Scan for the cell matching the given text and deliver its (x, y) coordinate at center. 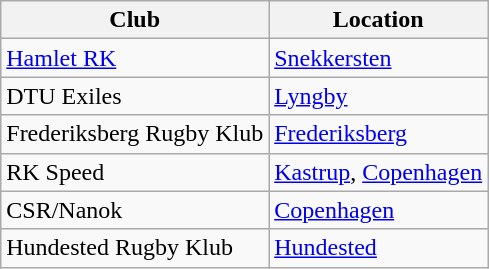
CSR/Nanok (135, 210)
Club (135, 20)
Hundested (378, 248)
RK Speed (135, 172)
Frederiksberg (378, 134)
Copenhagen (378, 210)
Location (378, 20)
DTU Exiles (135, 96)
Snekkersten (378, 58)
Hamlet RK (135, 58)
Lyngby (378, 96)
Kastrup, Copenhagen (378, 172)
Frederiksberg Rugby Klub (135, 134)
Hundested Rugby Klub (135, 248)
